Return the [x, y] coordinate for the center point of the cell that contains the specified text.  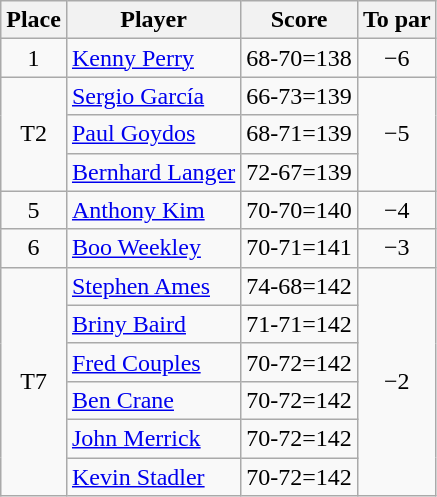
Stephen Ames [153, 286]
Fred Couples [153, 362]
−6 [396, 58]
74-68=142 [300, 286]
70-70=140 [300, 210]
T2 [34, 134]
71-71=142 [300, 324]
To par [396, 20]
68-70=138 [300, 58]
72-67=139 [300, 172]
−2 [396, 381]
−4 [396, 210]
Sergio García [153, 96]
Anthony Kim [153, 210]
John Merrick [153, 438]
5 [34, 210]
−5 [396, 134]
T7 [34, 381]
Ben Crane [153, 400]
70-71=141 [300, 248]
Kenny Perry [153, 58]
Place [34, 20]
6 [34, 248]
Score [300, 20]
68-71=139 [300, 134]
Player [153, 20]
Paul Goydos [153, 134]
Briny Baird [153, 324]
1 [34, 58]
66-73=139 [300, 96]
Boo Weekley [153, 248]
Kevin Stadler [153, 477]
−3 [396, 248]
Bernhard Langer [153, 172]
